Locate the cell with the specified text and output its [x, y] center coordinate. 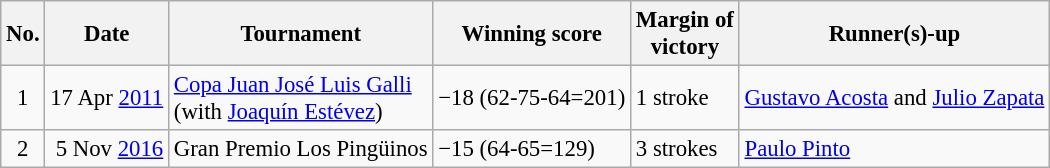
1 stroke [686, 98]
Tournament [301, 34]
17 Apr 2011 [107, 98]
3 strokes [686, 149]
No. [23, 34]
5 Nov 2016 [107, 149]
Winning score [532, 34]
Runner(s)-up [894, 34]
Gustavo Acosta and Julio Zapata [894, 98]
Copa Juan José Luis Galli(with Joaquín Estévez) [301, 98]
1 [23, 98]
Margin ofvictory [686, 34]
Paulo Pinto [894, 149]
Date [107, 34]
2 [23, 149]
−15 (64-65=129) [532, 149]
−18 (62-75-64=201) [532, 98]
Gran Premio Los Pingüinos [301, 149]
